Extract the (x, y) coordinate from the center of the cell holding the provided text.  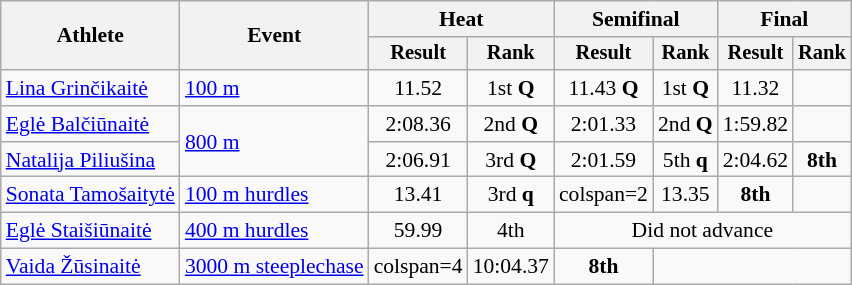
Eglė Staišiūnaitė (90, 231)
Heat (462, 19)
Athlete (90, 36)
Vaida Žūsinaitė (90, 267)
13.41 (418, 195)
2:08.36 (418, 124)
10:04.37 (511, 267)
Semifinal (636, 19)
2:01.59 (604, 160)
Did not advance (702, 231)
Sonata Tamošaitytė (90, 195)
4th (511, 231)
11.52 (418, 88)
Eglė Balčiūnaitė (90, 124)
5th q (686, 160)
colspan=4 (418, 267)
11.43 Q (604, 88)
2:01.33 (604, 124)
800 m (274, 142)
Event (274, 36)
Final (784, 19)
1:59.82 (756, 124)
100 m (274, 88)
11.32 (756, 88)
Natalija Piliušina (90, 160)
3000 m steeplechase (274, 267)
59.99 (418, 231)
3rd Q (511, 160)
2:04.62 (756, 160)
Lina Grinčikaitė (90, 88)
400 m hurdles (274, 231)
3rd q (511, 195)
13.35 (686, 195)
100 m hurdles (274, 195)
colspan=2 (604, 195)
2:06.91 (418, 160)
